Identify which cell holds the provided text, then report its [x, y] central coordinate. 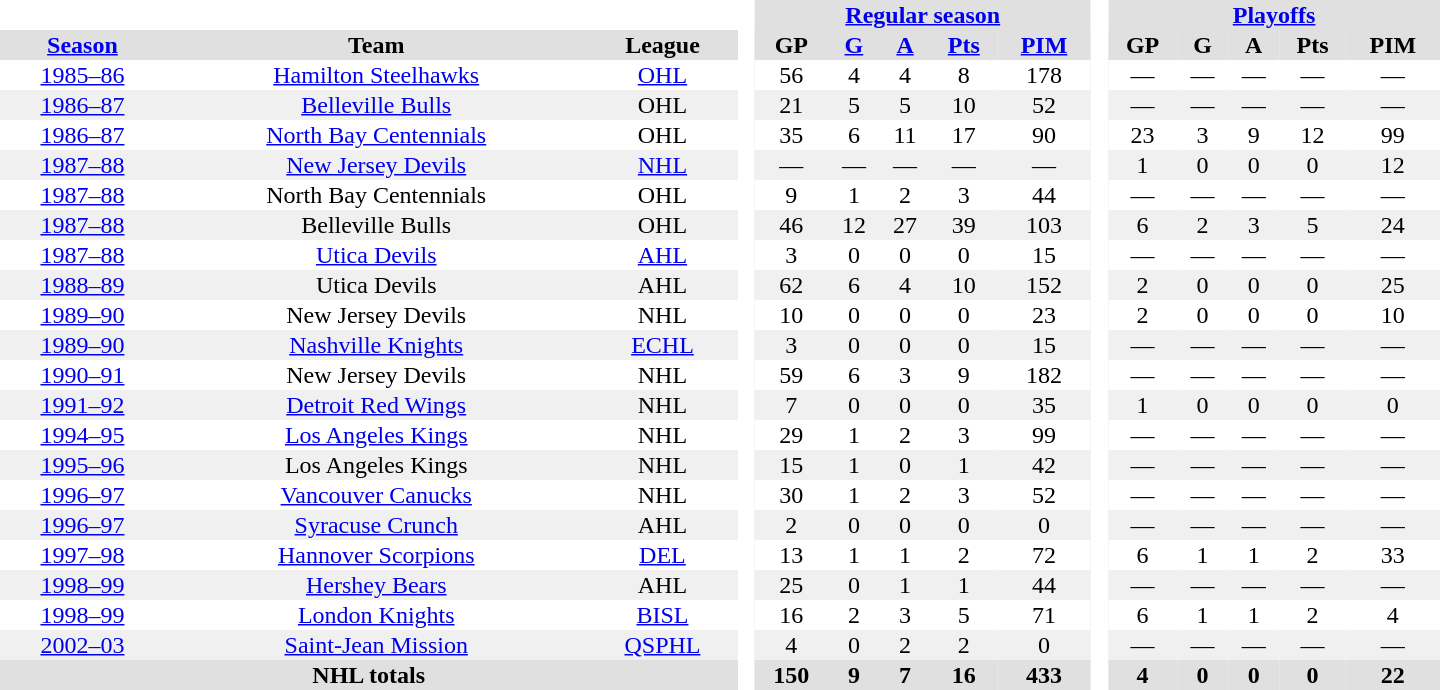
ECHL [663, 345]
1991–92 [82, 405]
Season [82, 45]
29 [791, 435]
Hershey Bears [376, 585]
33 [1393, 555]
2002–03 [82, 645]
30 [791, 495]
Vancouver Canucks [376, 495]
152 [1044, 285]
QSPHL [663, 645]
13 [791, 555]
42 [1044, 465]
1995–96 [82, 465]
League [663, 45]
62 [791, 285]
46 [791, 225]
90 [1044, 135]
London Knights [376, 615]
Hannover Scorpions [376, 555]
21 [791, 105]
1994–95 [82, 435]
Hamilton Steelhawks [376, 75]
27 [904, 225]
BISL [663, 615]
178 [1044, 75]
Team [376, 45]
1985–86 [82, 75]
150 [791, 675]
22 [1393, 675]
NHL totals [368, 675]
71 [1044, 615]
39 [964, 225]
Syracuse Crunch [376, 525]
DEL [663, 555]
1997–98 [82, 555]
Nashville Knights [376, 345]
56 [791, 75]
103 [1044, 225]
1990–91 [82, 375]
8 [964, 75]
Detroit Red Wings [376, 405]
59 [791, 375]
Playoffs [1274, 15]
182 [1044, 375]
17 [964, 135]
11 [904, 135]
433 [1044, 675]
72 [1044, 555]
1988–89 [82, 285]
24 [1393, 225]
Saint-Jean Mission [376, 645]
Regular season [922, 15]
